Output the (X, Y) coordinate of the center of the cell containing the given text.  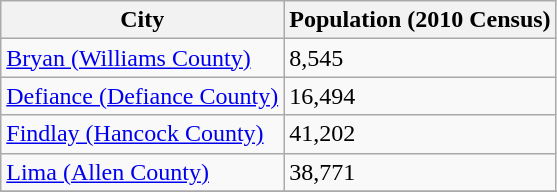
Bryan (Williams County) (142, 58)
8,545 (420, 58)
Defiance (Defiance County) (142, 96)
16,494 (420, 96)
38,771 (420, 172)
41,202 (420, 134)
City (142, 20)
Lima (Allen County) (142, 172)
Findlay (Hancock County) (142, 134)
Population (2010 Census) (420, 20)
